Return [x, y] of the center of cell containing provided text 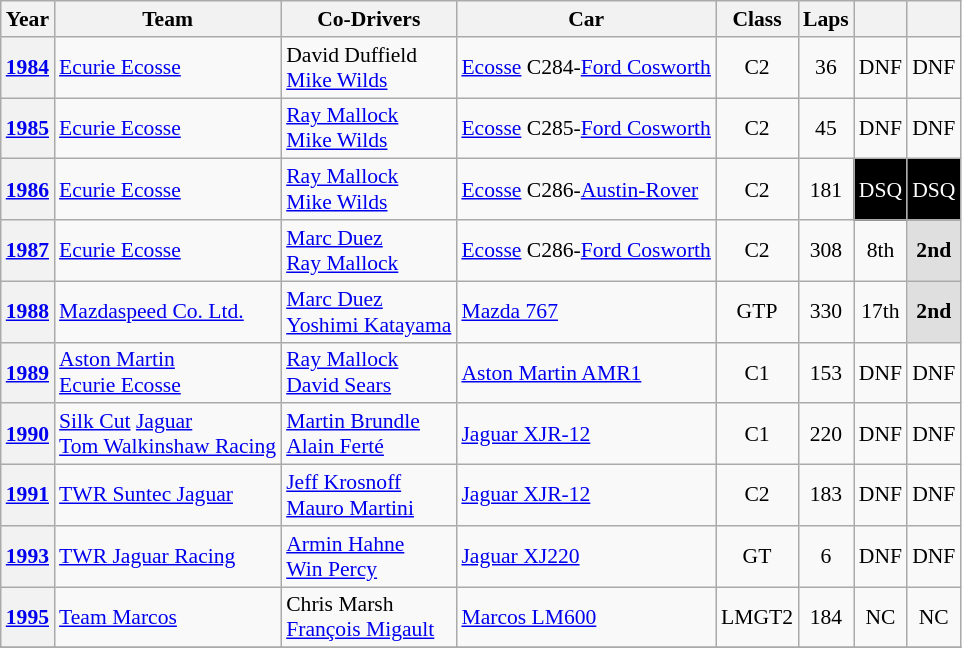
Mazdaspeed Co. Ltd. [168, 312]
Aston Martin AMR1 [586, 372]
Year [28, 19]
308 [826, 250]
Silk Cut Jaguar Tom Walkinshaw Racing [168, 434]
Marcos LM600 [586, 618]
17th [880, 312]
Aston Martin Ecurie Ecosse [168, 372]
Laps [826, 19]
36 [826, 68]
Car [586, 19]
1988 [28, 312]
Class [757, 19]
Team [168, 19]
LMGT2 [757, 618]
Jeff Krosnoff Mauro Martini [368, 496]
1995 [28, 618]
184 [826, 618]
1985 [28, 128]
Co-Drivers [368, 19]
Ecosse C286-Ford Cosworth [586, 250]
330 [826, 312]
6 [826, 556]
8th [880, 250]
Team Marcos [168, 618]
181 [826, 190]
Marc Duez Yoshimi Katayama [368, 312]
David Duffield Mike Wilds [368, 68]
1984 [28, 68]
Ecosse C286-Austin-Rover [586, 190]
1990 [28, 434]
Ecosse C284-Ford Cosworth [586, 68]
Chris Marsh François Migault [368, 618]
1993 [28, 556]
GTP [757, 312]
153 [826, 372]
45 [826, 128]
220 [826, 434]
1989 [28, 372]
1986 [28, 190]
183 [826, 496]
GT [757, 556]
TWR Jaguar Racing [168, 556]
Ray Mallock David Sears [368, 372]
Mazda 767 [586, 312]
Armin Hahne Win Percy [368, 556]
Martin Brundle Alain Ferté [368, 434]
Ecosse C285-Ford Cosworth [586, 128]
Jaguar XJ220 [586, 556]
TWR Suntec Jaguar [168, 496]
1991 [28, 496]
Marc Duez Ray Mallock [368, 250]
1987 [28, 250]
